Return the [X, Y] coordinate for the center point of the cell that contains the specified text.  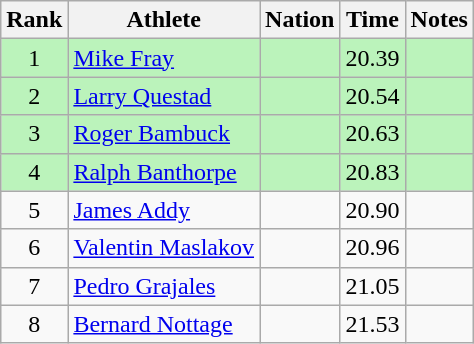
20.63 [372, 134]
8 [34, 324]
Pedro Grajales [164, 286]
Nation [300, 20]
Larry Questad [164, 96]
Notes [439, 20]
21.05 [372, 286]
Time [372, 20]
James Addy [164, 210]
6 [34, 248]
Bernard Nottage [164, 324]
5 [34, 210]
7 [34, 286]
20.83 [372, 172]
2 [34, 96]
4 [34, 172]
Ralph Banthorpe [164, 172]
Roger Bambuck [164, 134]
Mike Fray [164, 58]
Athlete [164, 20]
20.96 [372, 248]
20.54 [372, 96]
Rank [34, 20]
21.53 [372, 324]
20.39 [372, 58]
20.90 [372, 210]
1 [34, 58]
Valentin Maslakov [164, 248]
3 [34, 134]
